From the cell containing the given text, extract its center point as (x, y) coordinate. 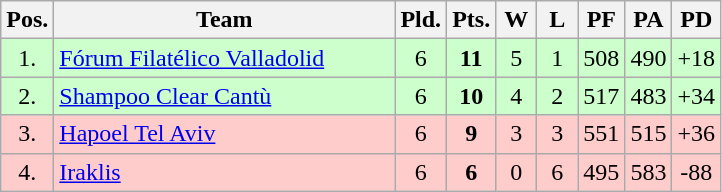
483 (648, 96)
1 (558, 58)
0 (516, 172)
4 (516, 96)
+18 (696, 58)
508 (602, 58)
Pos. (28, 20)
490 (648, 58)
5 (516, 58)
9 (472, 134)
4. (28, 172)
2. (28, 96)
W (516, 20)
PD (696, 20)
1. (28, 58)
Hapoel Tel Aviv (224, 134)
Fórum Filatélico Valladolid (224, 58)
495 (602, 172)
515 (648, 134)
Pld. (421, 20)
L (558, 20)
3. (28, 134)
-88 (696, 172)
551 (602, 134)
517 (602, 96)
10 (472, 96)
PF (602, 20)
2 (558, 96)
583 (648, 172)
Pts. (472, 20)
+36 (696, 134)
Iraklis (224, 172)
Shampoo Clear Cantù (224, 96)
11 (472, 58)
+34 (696, 96)
PA (648, 20)
Team (224, 20)
